Search for the cell housing the specified text and yield its [x, y] center coordinate. 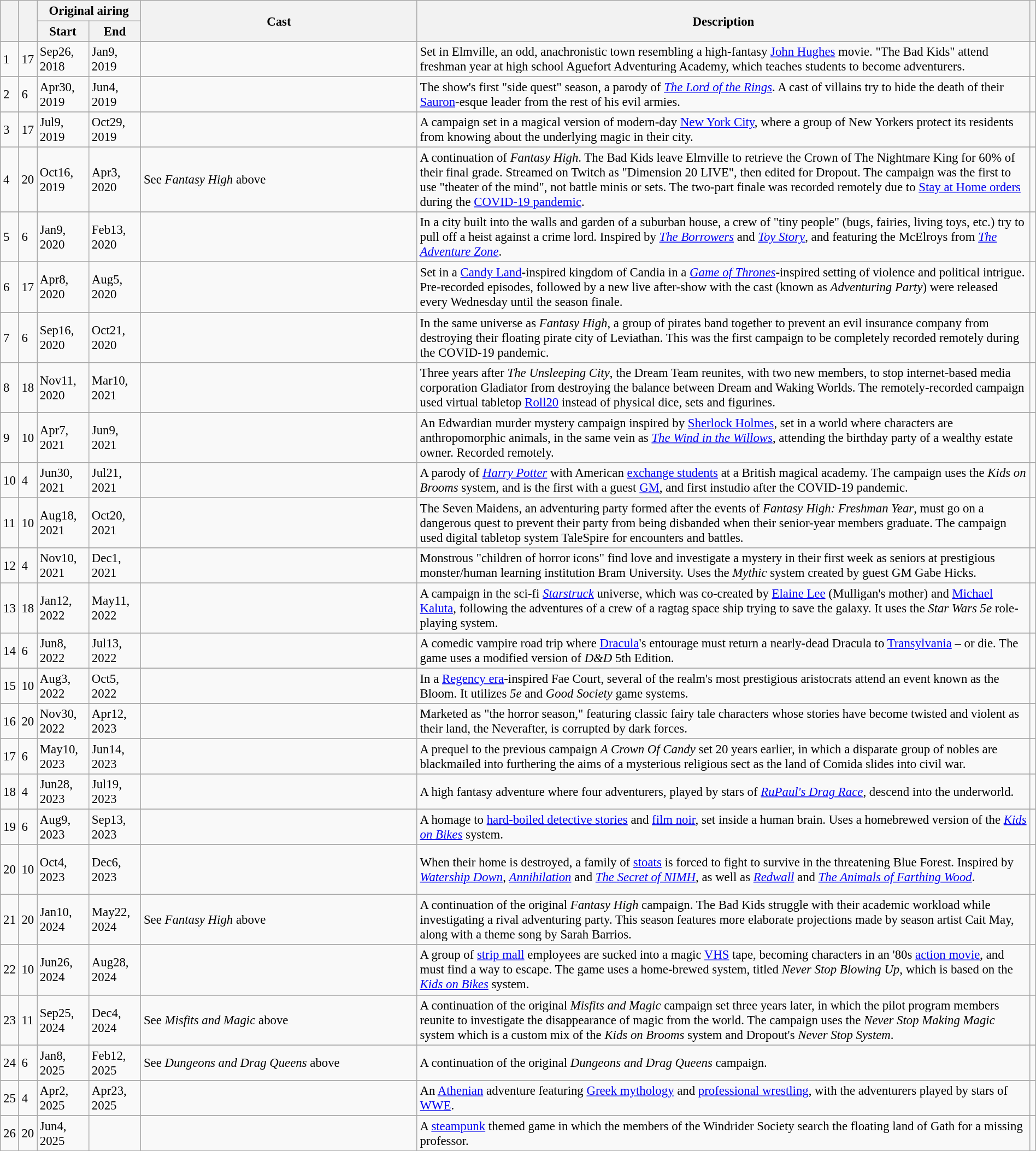
Jan10, 2024 [63, 920]
22 [10, 970]
19 [10, 827]
Oct16, 2019 [63, 180]
5 [10, 237]
Apr23, 2025 [115, 1098]
21 [10, 920]
25 [10, 1098]
Sep26, 2018 [63, 59]
Jan8, 2025 [63, 1063]
Jun8, 2022 [63, 651]
A steampunk themed game in which the members of the Windrider Society search the floating land of Gath for a missing professor. [723, 1133]
16 [10, 721]
Apr8, 2020 [63, 287]
Apr3, 2020 [115, 180]
Aug5, 2020 [115, 287]
23 [10, 1020]
7 [10, 338]
A homage to hard-boiled detective stories and film noir, set inside a human brain. Uses a homebrewed version of the Kids on Bikes system. [723, 827]
8 [10, 387]
9 [10, 438]
Oct21, 2020 [115, 338]
Nov30, 2022 [63, 721]
Nov10, 2021 [63, 566]
A high fantasy adventure where four adventurers, played by stars of RuPaul's Drag Race, descend into the underworld. [723, 792]
Oct5, 2022 [115, 686]
Apr7, 2021 [63, 438]
May10, 2023 [63, 757]
Oct29, 2019 [115, 130]
Jun14, 2023 [115, 757]
Dec4, 2024 [115, 1020]
Apr12, 2023 [115, 721]
May22, 2024 [115, 920]
Jan12, 2022 [63, 608]
Jul19, 2023 [115, 792]
Jun4, 2025 [63, 1133]
Aug18, 2021 [63, 523]
24 [10, 1063]
Aug3, 2022 [63, 686]
Apr30, 2019 [63, 95]
End [115, 32]
Start [63, 32]
Dec1, 2021 [115, 566]
An Athenian adventure featuring Greek mythology and professional wrestling, with the adventurers played by stars of WWE. [723, 1098]
Mar10, 2021 [115, 387]
Feb12, 2025 [115, 1063]
Jun9, 2021 [115, 438]
See Misfits and Magic above [279, 1020]
Feb13, 2020 [115, 237]
14 [10, 651]
Oct20, 2021 [115, 523]
Jul21, 2021 [115, 480]
Jun26, 2024 [63, 970]
Sep16, 2020 [63, 338]
Apr2, 2025 [63, 1098]
Jun30, 2021 [63, 480]
Jun28, 2023 [63, 792]
Jan9, 2020 [63, 237]
Sep13, 2023 [115, 827]
Aug9, 2023 [63, 827]
See Dungeons and Drag Queens above [279, 1063]
2 [10, 95]
Sep25, 2024 [63, 1020]
15 [10, 686]
Jul13, 2022 [115, 651]
Jan9, 2019 [115, 59]
26 [10, 1133]
Original airing [89, 11]
Jun4, 2019 [115, 95]
A continuation of the original Dungeons and Drag Queens campaign. [723, 1063]
May11, 2022 [115, 608]
1 [10, 59]
Oct4, 2023 [63, 870]
Cast [279, 21]
Jul9, 2019 [63, 130]
Nov11, 2020 [63, 387]
12 [10, 566]
Description [723, 21]
Aug28, 2024 [115, 970]
13 [10, 608]
3 [10, 130]
Dec6, 2023 [115, 870]
